Return the (x, y) coordinate for the center point of the cell that contains the specified text.  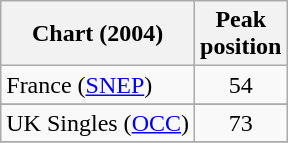
54 (241, 85)
Chart (2004) (98, 34)
73 (241, 123)
France (SNEP) (98, 85)
UK Singles (OCC) (98, 123)
Peakposition (241, 34)
